Scan for the cell matching the given text and deliver its [X, Y] coordinate at center. 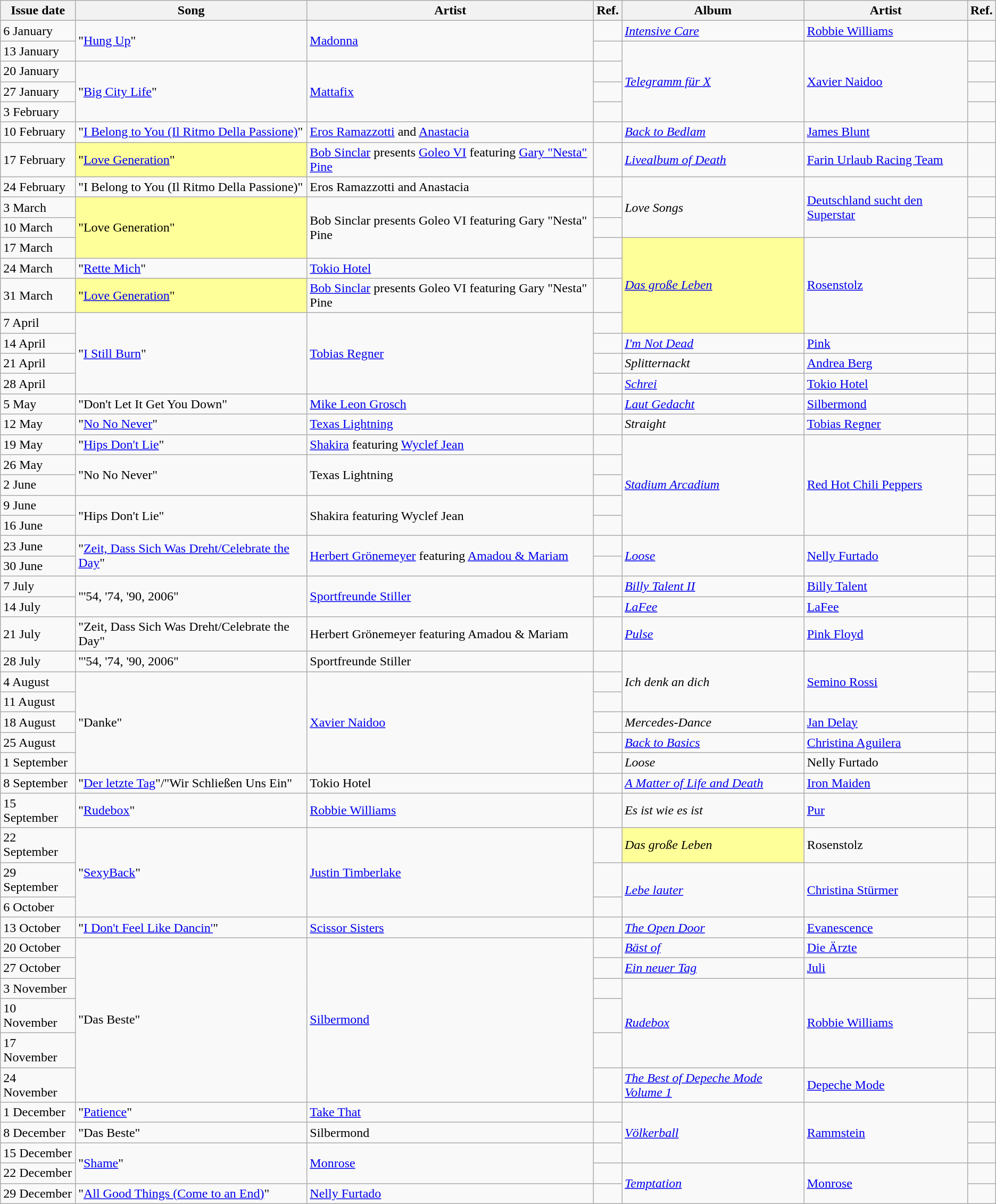
Pur [885, 810]
Take That [450, 1112]
Juli [885, 968]
27 January [38, 92]
Straight [713, 424]
27 October [38, 968]
Issue date [38, 11]
6 October [38, 907]
Back to Bedlam [713, 132]
Mercedes-Dance [713, 722]
3 February [38, 112]
"Rudebox" [192, 810]
Back to Basics [713, 743]
11 August [38, 702]
A Matter of Life and Death [713, 783]
26 May [38, 465]
Telegramm für X [713, 81]
"Patience" [192, 1112]
10 March [38, 227]
James Blunt [885, 132]
Song [192, 11]
The Open Door [713, 927]
20 October [38, 947]
I'm Not Dead [713, 343]
3 March [38, 207]
25 August [38, 743]
15 September [38, 810]
"I Don't Feel Like Dancin'" [192, 927]
Es ist wie es ist [713, 810]
Album [713, 11]
4 August [38, 682]
The Best of Depeche Mode Volume 1 [713, 1085]
"All Good Things (Come to an End)" [192, 1193]
8 December [38, 1133]
Scissor Sisters [450, 927]
17 February [38, 160]
Pink Floyd [885, 634]
"Shame" [192, 1163]
Ein neuer Tag [713, 968]
14 July [38, 606]
Temptation [713, 1183]
1 December [38, 1112]
Schrei [713, 384]
22 December [38, 1173]
24 March [38, 268]
2 June [38, 485]
29 December [38, 1193]
5 May [38, 404]
29 September [38, 879]
18 August [38, 722]
19 May [38, 444]
Depeche Mode [885, 1085]
30 June [38, 566]
Splitternackt [713, 364]
6 January [38, 31]
1 September [38, 763]
31 March [38, 296]
15 December [38, 1153]
Die Ärzte [885, 947]
13 October [38, 927]
16 June [38, 525]
14 April [38, 343]
Love Songs [713, 207]
12 May [38, 424]
17 November [38, 1051]
Justin Timberlake [450, 872]
Pulse [713, 634]
Mattafix [450, 92]
20 January [38, 71]
28 July [38, 662]
Rudebox [713, 1023]
9 June [38, 505]
Christina Stürmer [885, 890]
Lebe lauter [713, 890]
13 January [38, 51]
"I Still Burn" [192, 353]
Laut Gedacht [713, 404]
Christina Aguilera [885, 743]
Pink [885, 343]
Andrea Berg [885, 364]
Ich denk an dich [713, 682]
21 July [38, 634]
Mike Leon Grosch [450, 404]
21 April [38, 364]
Deutschland sucht den Superstar [885, 207]
Iron Maiden [885, 783]
Billy Talent II [713, 586]
8 September [38, 783]
Evanescence [885, 927]
Semino Rossi [885, 682]
23 June [38, 546]
Rammstein [885, 1133]
10 February [38, 132]
Red Hot Chili Peppers [885, 485]
Livealbum of Death [713, 160]
24 November [38, 1085]
Farin Urlaub Racing Team [885, 160]
Völkerball [713, 1133]
"SexyBack" [192, 872]
"Don't Let It Get You Down" [192, 404]
Jan Delay [885, 722]
28 April [38, 384]
17 March [38, 248]
Intensive Care [713, 31]
"Danke" [192, 722]
Billy Talent [885, 586]
24 February [38, 187]
Stadium Arcadium [713, 485]
22 September [38, 845]
7 April [38, 323]
"Der letzte Tag"/"Wir Schließen Uns Ein" [192, 783]
3 November [38, 988]
"Big City Life" [192, 92]
10 November [38, 1016]
Bäst of [713, 947]
"Hung Up" [192, 41]
Madonna [450, 41]
7 July [38, 586]
"Rette Mich" [192, 268]
